Detect which cell encompasses the target text, then output its (X, Y) center coordinate. 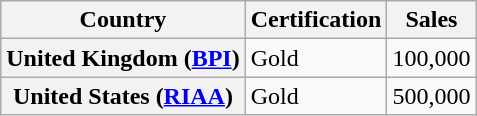
Sales (432, 20)
United Kingdom (BPI) (123, 58)
United States (RIAA) (123, 96)
500,000 (432, 96)
100,000 (432, 58)
Certification (316, 20)
Country (123, 20)
